Scan for the cell matching the given text and deliver its (X, Y) coordinate at center. 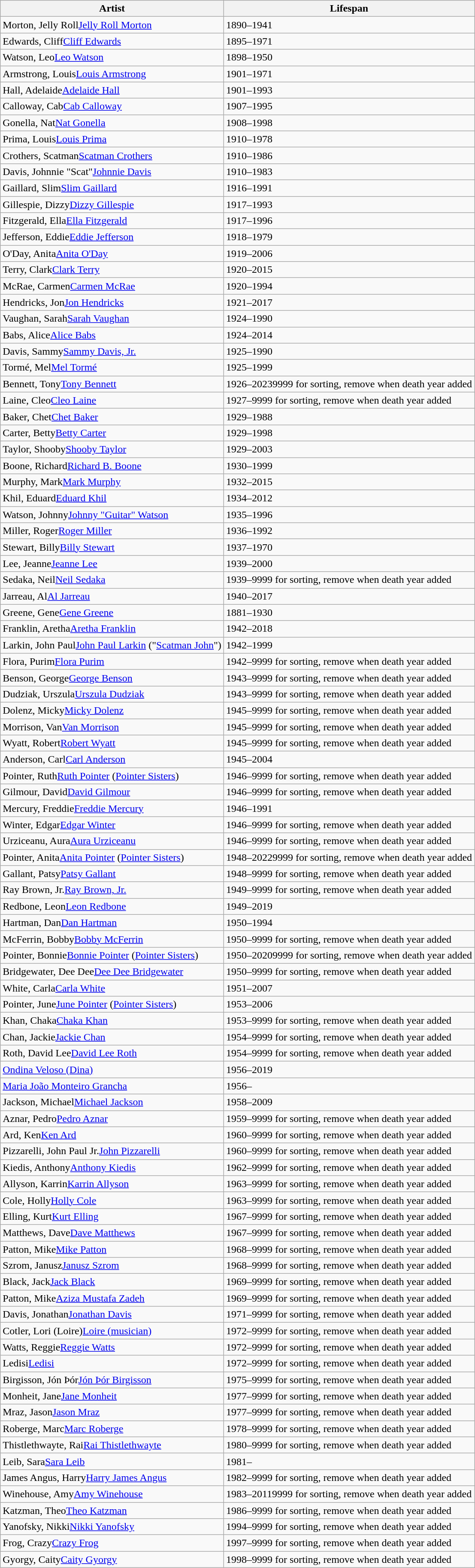
Ard, KenKen Ard (112, 1135)
Allyson, KarrinKarrin Allyson (112, 1184)
Maria João Monteiro Grancha (112, 1086)
Pointer, RuthRuth Pointer (Pointer Sisters) (112, 776)
1895–1971 (349, 41)
1978–9999 for sorting, remove when death year added (349, 1429)
Laine, CleoCleo Laine (112, 400)
1901–1971 (349, 74)
Aznar, PedroPedro Aznar (112, 1119)
1935–1996 (349, 515)
1918–1979 (349, 237)
1948–20229999 for sorting, remove when death year added (349, 857)
1937–1970 (349, 547)
Greene, GeneGene Greene (112, 612)
1982–9999 for sorting, remove when death year added (349, 1478)
1934–2012 (349, 498)
1953–9999 for sorting, remove when death year added (349, 1021)
Gonella, NatNat Gonella (112, 123)
Davis, JonathanJonathan Davis (112, 1315)
White, CarlaCarla White (112, 988)
Patton, MikeAziza Mustafa Zadeh (112, 1298)
Baker, ChetChet Baker (112, 416)
1924–2014 (349, 335)
Anderson, CarlCarl Anderson (112, 760)
1925–1999 (349, 368)
1950–20209999 for sorting, remove when death year added (349, 955)
Sedaka, NeilNeil Sedaka (112, 580)
Winter, EdgarEdgar Winter (112, 825)
1925–1990 (349, 351)
1956– (349, 1086)
1948–9999 for sorting, remove when death year added (349, 874)
Miller, RogerRoger Miller (112, 531)
1908–1998 (349, 123)
1980–9999 for sorting, remove when death year added (349, 1445)
Larkin, John PaulJohn Paul Larkin ("Scatman John") (112, 645)
Roberge, MarcMarc Roberge (112, 1429)
Jefferson, EddieEddie Jefferson (112, 237)
Pointer, BonnieBonnie Pointer (Pointer Sisters) (112, 955)
Jarreau, AlAl Jarreau (112, 596)
Lifespan (349, 9)
Gallant, PatsyPatsy Gallant (112, 874)
1949–2019 (349, 906)
1927–9999 for sorting, remove when death year added (349, 400)
Mercury, FreddieFreddie Mercury (112, 808)
1951–2007 (349, 988)
Urziceanu, AuraAura Urziceanu (112, 841)
1924–1990 (349, 319)
Kiedis, AnthonyAnthony Kiedis (112, 1167)
1971–9999 for sorting, remove when death year added (349, 1315)
James Angus, HarryHarry James Angus (112, 1478)
Winehouse, AmyAmy Winehouse (112, 1494)
1881–1930 (349, 612)
Bridgewater, Dee DeeDee Dee Bridgewater (112, 971)
Crothers, ScatmanScatman Crothers (112, 155)
1939–9999 for sorting, remove when death year added (349, 580)
Gillespie, DizzyDizzy Gillespie (112, 205)
Hall, AdelaideAdelaide Hall (112, 90)
1936–1992 (349, 531)
1916–1991 (349, 188)
1917–1996 (349, 221)
1953–2006 (349, 1004)
Leib, SaraSara Leib (112, 1461)
Dolenz, MickyMicky Dolenz (112, 710)
1945–2004 (349, 760)
Cotler, Lori (Loire)Loire (musician) (112, 1331)
1959–9999 for sorting, remove when death year added (349, 1119)
Chan, JackieJackie Chan (112, 1037)
Black, JackJack Black (112, 1282)
1898–1950 (349, 57)
LedisiLedisi (112, 1363)
Fitzgerald, EllaElla Fitzgerald (112, 221)
Khil, EduardEduard Khil (112, 498)
1929–1998 (349, 433)
1917–1993 (349, 205)
1942–2018 (349, 629)
Lee, JeanneJeanne Lee (112, 564)
Monheit, JaneJane Monheit (112, 1396)
1921–2017 (349, 302)
Franklin, ArethaAretha Franklin (112, 629)
1910–1983 (349, 172)
Katzman, TheoTheo Katzman (112, 1510)
Hendricks, JonJon Hendricks (112, 302)
Ray Brown, Jr.Ray Brown, Jr. (112, 890)
Morrison, VanVan Morrison (112, 727)
Dudziak, UrszulaUrszula Dudziak (112, 694)
1907–1995 (349, 106)
Redbone, LeonLeon Redbone (112, 906)
1919–2006 (349, 253)
Thistlethwayte, RaiRai Thistlethwayte (112, 1445)
1946–1991 (349, 808)
1901–1993 (349, 90)
Wyatt, RobertRobert Wyatt (112, 743)
1940–2017 (349, 596)
Gilmour, DavidDavid Gilmour (112, 792)
Gyorgy, CaityCaity Gyorgy (112, 1559)
1939–2000 (349, 564)
1962–9999 for sorting, remove when death year added (349, 1167)
Taylor, ShoobyShooby Taylor (112, 449)
McRae, CarmenCarmen McRae (112, 286)
1930–1999 (349, 465)
Terry, ClarkClark Terry (112, 270)
Matthews, DaveDave Matthews (112, 1233)
1958–2009 (349, 1102)
1949–9999 for sorting, remove when death year added (349, 890)
McFerrin, BobbyBobby McFerrin (112, 939)
Vaughan, SarahSarah Vaughan (112, 319)
1975–9999 for sorting, remove when death year added (349, 1380)
Ondina Veloso (Dina) (112, 1070)
Gaillard, SlimSlim Gaillard (112, 188)
Calloway, CabCab Calloway (112, 106)
Cole, HollyHolly Cole (112, 1200)
1942–9999 for sorting, remove when death year added (349, 661)
Watson, LeoLeo Watson (112, 57)
Jackson, MichaelMichael Jackson (112, 1102)
Benson, GeorgeGeorge Benson (112, 678)
1920–2015 (349, 270)
Stewart, BillyBilly Stewart (112, 547)
Morton, Jelly RollJelly Roll Morton (112, 25)
1981– (349, 1461)
Tormé, MelMel Tormé (112, 368)
Davis, Johnnie "Scat"Johnnie Davis (112, 172)
Yanofsky, NikkiNikki Yanofsky (112, 1527)
1929–1988 (349, 416)
Szrom, JanuszJanusz Szrom (112, 1266)
1920–1994 (349, 286)
O'Day, AnitaAnita O'Day (112, 253)
Bennett, TonyTony Bennett (112, 384)
1926–20239999 for sorting, remove when death year added (349, 384)
Armstrong, LouisLouis Armstrong (112, 74)
Babs, AliceAlice Babs (112, 335)
Davis, SammySammy Davis, Jr. (112, 351)
Elling, KurtKurt Elling (112, 1216)
Birgisson, Jón ÞórJón Þór Birgisson (112, 1380)
Pointer, AnitaAnita Pointer (Pointer Sisters) (112, 857)
Prima, LouisLouis Prima (112, 139)
Khan, ChakaChaka Khan (112, 1021)
1942–1999 (349, 645)
1950–1994 (349, 923)
1997–9999 for sorting, remove when death year added (349, 1543)
1910–1978 (349, 139)
Roth, David LeeDavid Lee Roth (112, 1053)
Pizzarelli, John Paul Jr.John Pizzarelli (112, 1151)
Mraz, JasonJason Mraz (112, 1412)
1929–2003 (349, 449)
Frog, CrazyCrazy Frog (112, 1543)
Carter, BettyBetty Carter (112, 433)
1983–20119999 for sorting, remove when death year added (349, 1494)
1986–9999 for sorting, remove when death year added (349, 1510)
Watson, JohnnyJohnny "Guitar" Watson (112, 515)
1994–9999 for sorting, remove when death year added (349, 1527)
Flora, PurimFlora Purim (112, 661)
Hartman, DanDan Hartman (112, 923)
Watts, ReggieReggie Watts (112, 1347)
Artist (112, 9)
Pointer, JuneJune Pointer (Pointer Sisters) (112, 1004)
1910–1986 (349, 155)
Patton, MikeMike Patton (112, 1249)
1998–9999 for sorting, remove when death year added (349, 1559)
1890–1941 (349, 25)
Murphy, MarkMark Murphy (112, 482)
Boone, RichardRichard B. Boone (112, 465)
1932–2015 (349, 482)
Edwards, CliffCliff Edwards (112, 41)
1956–2019 (349, 1070)
